Provide the [X, Y] coordinate of the cell's center where the given text is located.  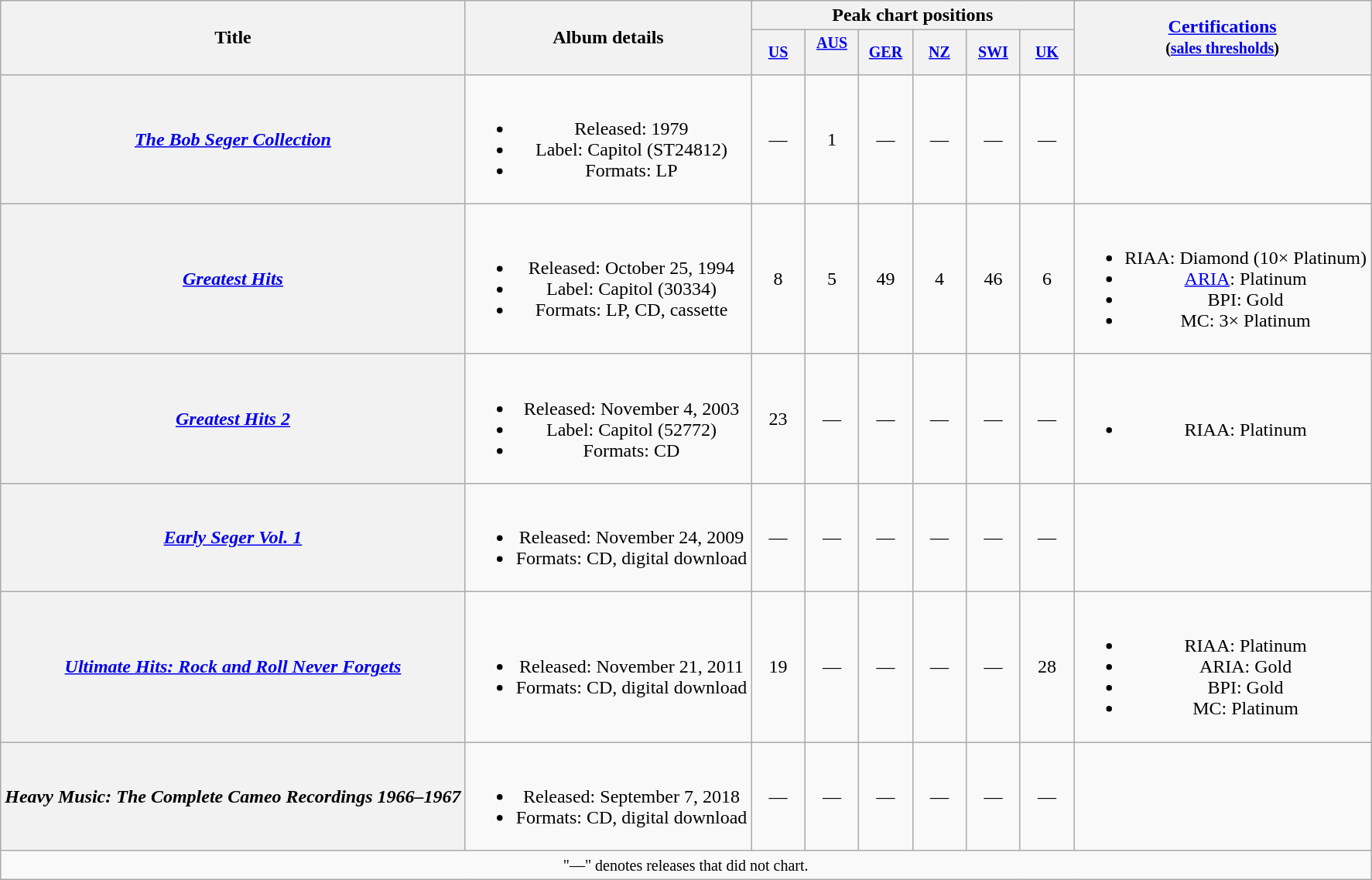
Heavy Music: The Complete Cameo Recordings 1966–1967 [233, 796]
Peak chart positions [913, 15]
SWI [994, 53]
Released: September 7, 2018Formats: CD, digital download [608, 796]
49 [885, 279]
Ultimate Hits: Rock and Roll Never Forgets [233, 667]
23 [778, 418]
GER [885, 53]
Album details [608, 38]
6 [1046, 279]
46 [994, 279]
The Bob Seger Collection [233, 139]
RIAA: PlatinumARIA: GoldBPI: GoldMC: Platinum [1223, 667]
8 [778, 279]
Released: October 25, 1994Label: Capitol (30334)Formats: LP, CD, cassette [608, 279]
Released: November 21, 2011Formats: CD, digital download [608, 667]
Early Seger Vol. 1 [233, 537]
5 [831, 279]
RIAA: Platinum [1223, 418]
NZ [939, 53]
Greatest Hits 2 [233, 418]
Released: November 24, 2009Formats: CD, digital download [608, 537]
19 [778, 667]
Greatest Hits [233, 279]
AUS [831, 53]
RIAA: Diamond (10× Platinum)ARIA: PlatinumBPI: GoldMC: 3× Platinum [1223, 279]
UK [1046, 53]
Released: 1979Label: Capitol (ST24812)Formats: LP [608, 139]
Title [233, 38]
US [778, 53]
Certifications(sales thresholds) [1223, 38]
"—" denotes releases that did not chart. [686, 865]
Released: November 4, 2003Label: Capitol (52772)Formats: CD [608, 418]
4 [939, 279]
28 [1046, 667]
1 [831, 139]
